Scan for the cell matching the given text and deliver its [X, Y] coordinate at center. 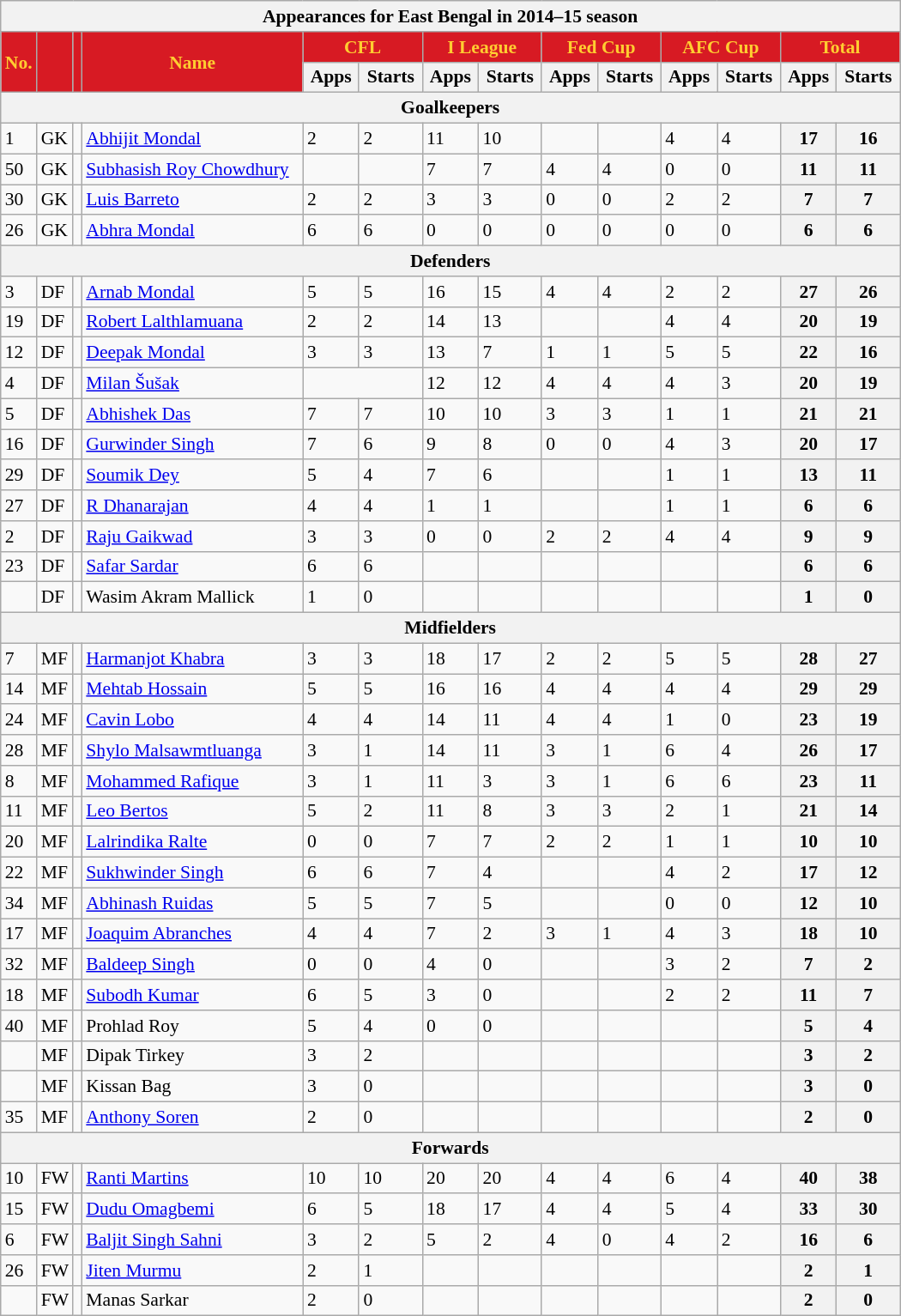
Kissan Bag [192, 1087]
Baljit Singh Sahni [192, 1240]
32 [19, 965]
Anthony Soren [192, 1118]
Gurwinder Singh [192, 445]
Luis Barreto [192, 200]
Raju Gaikwad [192, 537]
Goalkeepers [450, 108]
34 [19, 903]
Lalrindika Ralte [192, 842]
Mohammed Rafique [192, 781]
Baldeep Singh [192, 965]
Abhinash Ruidas [192, 903]
Soumik Dey [192, 476]
CFL [362, 47]
Manas Sarkar [192, 1301]
33 [808, 1210]
Wasim Akram Mallick [192, 597]
Milan Šušak [192, 384]
Name [192, 62]
Prohlad Roy [192, 1026]
Deepak Mondal [192, 353]
No. [19, 62]
Joaquim Abranches [192, 934]
38 [868, 1179]
Total [839, 47]
Forwards [450, 1148]
Arnab Mondal [192, 292]
Subhasish Roy Chowdhury [192, 169]
Jiten Murmu [192, 1271]
Defenders [450, 261]
Leo Bertos [192, 811]
Abhra Mondal [192, 231]
Shylo Malsawmtluanga [192, 750]
Sukhwinder Singh [192, 873]
R Dhanarajan [192, 506]
Mehtab Hossain [192, 689]
Appearances for East Bengal in 2014–15 season [450, 16]
50 [19, 169]
Harmanjot Khabra [192, 658]
Safar Sardar [192, 567]
Ranti Martins [192, 1179]
35 [19, 1118]
Subodh Kumar [192, 995]
Abhishek Das [192, 414]
AFC Cup [721, 47]
24 [19, 720]
Dudu Omagbemi [192, 1210]
I League [482, 47]
Midfielders [450, 628]
Fed Cup [601, 47]
Abhijit Mondal [192, 139]
Cavin Lobo [192, 720]
Dipak Tirkey [192, 1056]
Robert Lalthlamuana [192, 322]
